Detect which cell encompasses the target text, then output its [X, Y] center coordinate. 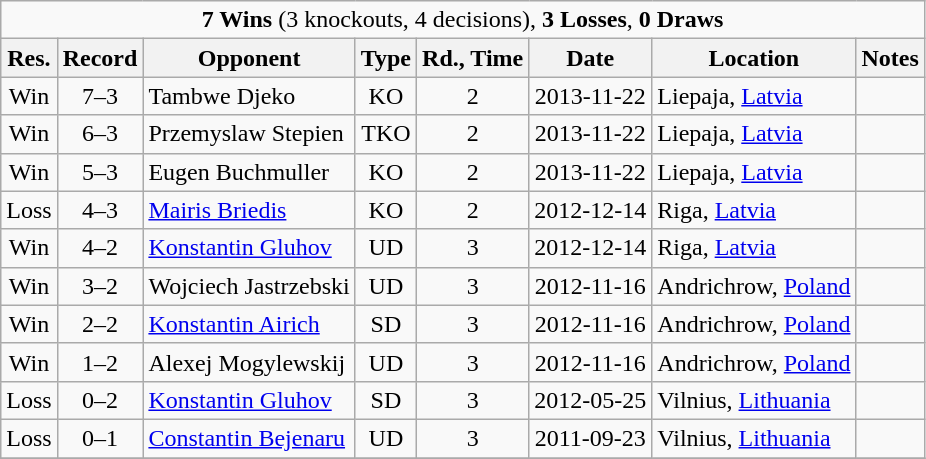
Rd., Time [473, 58]
Wojciech Jastrzebski [249, 286]
Alexej Mogylewskij [249, 362]
Location [754, 58]
Notes [890, 58]
Record [100, 58]
2–2 [100, 324]
2011-09-23 [590, 438]
5–3 [100, 172]
Opponent [249, 58]
7 Wins (3 knockouts, 4 decisions), 3 Losses, 0 Draws [463, 20]
4–3 [100, 210]
Type [386, 58]
Przemyslaw Stepien [249, 134]
6–3 [100, 134]
Tambwe Djeko [249, 96]
Res. [29, 58]
0–1 [100, 438]
Mairis Briedis [249, 210]
Constantin Bejenaru [249, 438]
Date [590, 58]
2012-05-25 [590, 400]
1–2 [100, 362]
Eugen Buchmuller [249, 172]
3–2 [100, 286]
4–2 [100, 248]
TKO [386, 134]
7–3 [100, 96]
Konstantin Airich [249, 324]
0–2 [100, 400]
